Locate the cell with the specified text and output its [X, Y] center coordinate. 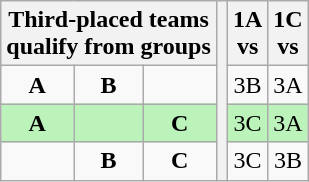
Third-placed teamsqualify from groups [109, 34]
1Cvs [288, 34]
1Avs [247, 34]
